Pinpoint the cell where the given text exists, returning its [X, Y] midpoint coordinate. 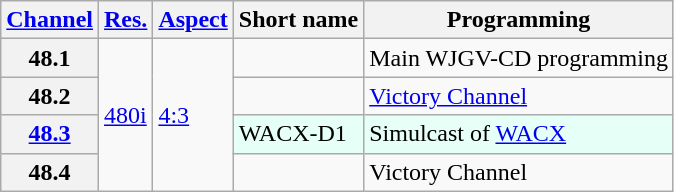
4:3 [193, 115]
480i [126, 115]
Programming [519, 20]
48.2 [50, 96]
Res. [126, 20]
Simulcast of WACX [519, 134]
48.3 [50, 134]
Channel [50, 20]
48.4 [50, 172]
48.1 [50, 58]
Main WJGV-CD programming [519, 58]
WACX-D1 [298, 134]
Aspect [193, 20]
Short name [298, 20]
